From the cell containing the given text, extract its center point as [x, y] coordinate. 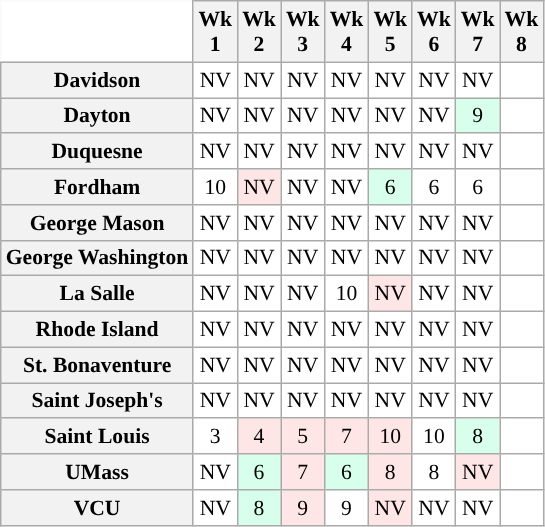
Wk6 [434, 32]
Saint Joseph's [98, 401]
Wk5 [390, 32]
George Washington [98, 258]
Wk7 [478, 32]
Wk3 [303, 32]
Wk4 [347, 32]
Wk 1 [215, 32]
Dayton [98, 116]
La Salle [98, 294]
Duquesne [98, 152]
Rhode Island [98, 330]
VCU [98, 508]
5 [303, 437]
George Mason [98, 223]
Wk8 [522, 32]
UMass [98, 472]
3 [215, 437]
4 [259, 437]
Davidson [98, 80]
St. Bonaventure [98, 365]
Saint Louis [98, 437]
Fordham [98, 187]
Wk2 [259, 32]
